Pinpoint the cell where the given text exists, returning its [X, Y] midpoint coordinate. 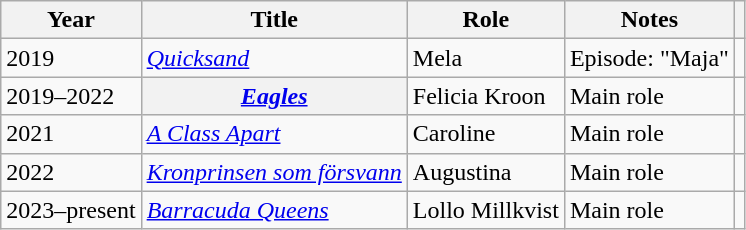
Augustina [486, 172]
2019–2022 [71, 96]
Role [486, 20]
Year [71, 20]
2022 [71, 172]
Lollo Millkvist [486, 210]
Kronprinsen som försvann [274, 172]
Felicia Kroon [486, 96]
Notes [649, 20]
2021 [71, 134]
Mela [486, 58]
Caroline [486, 134]
2019 [71, 58]
Title [274, 20]
Quicksand [274, 58]
A Class Apart [274, 134]
Episode: "Maja" [649, 58]
2023–present [71, 210]
Eagles [274, 96]
Barracuda Queens [274, 210]
